Detect which cell encompasses the target text, then output its [X, Y] center coordinate. 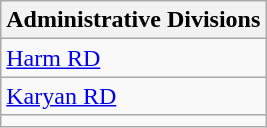
Karyan RD [134, 96]
Administrative Divisions [134, 20]
Harm RD [134, 58]
